Return [X, Y] of the center of cell containing provided text 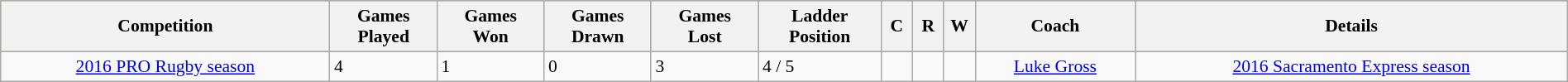
R [928, 27]
4 / 5 [820, 66]
3 [705, 66]
C [896, 27]
Competition [165, 27]
GamesLost [705, 27]
GamesPlayed [384, 27]
2016 Sacramento Express season [1351, 66]
2016 PRO Rugby season [165, 66]
Details [1351, 27]
Coach [1055, 27]
0 [597, 66]
Luke Gross [1055, 66]
4 [384, 66]
GamesDrawn [597, 27]
GamesWon [490, 27]
W [959, 27]
LadderPosition [820, 27]
1 [490, 66]
